For the text-containing cell, return its midpoint in (x, y) coordinate format. 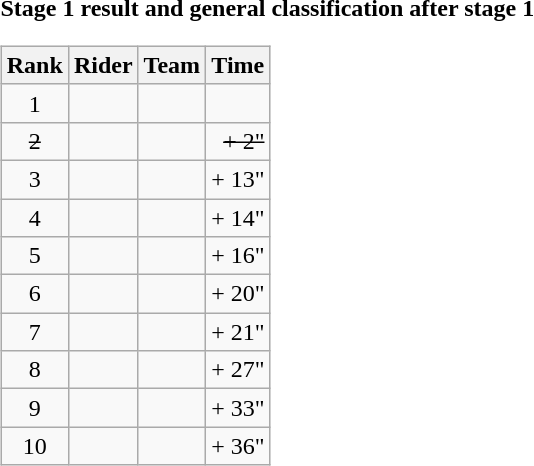
1 (34, 103)
+ 14" (238, 217)
Team (172, 65)
Time (238, 65)
9 (34, 408)
+ 16" (238, 256)
5 (34, 256)
+ 33" (238, 408)
+ 20" (238, 294)
8 (34, 370)
6 (34, 294)
7 (34, 332)
+ 27" (238, 370)
2 (34, 141)
+ 36" (238, 446)
+ 2" (238, 141)
Rider (103, 65)
Rank (34, 65)
+ 21" (238, 332)
4 (34, 217)
+ 13" (238, 179)
10 (34, 446)
3 (34, 179)
